From the cell containing the given text, extract its center point as [x, y] coordinate. 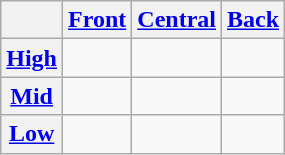
Central [177, 20]
High [32, 58]
Low [32, 134]
Back [254, 20]
Mid [32, 96]
Front [98, 20]
